Search for the cell housing the specified text and yield its [x, y] center coordinate. 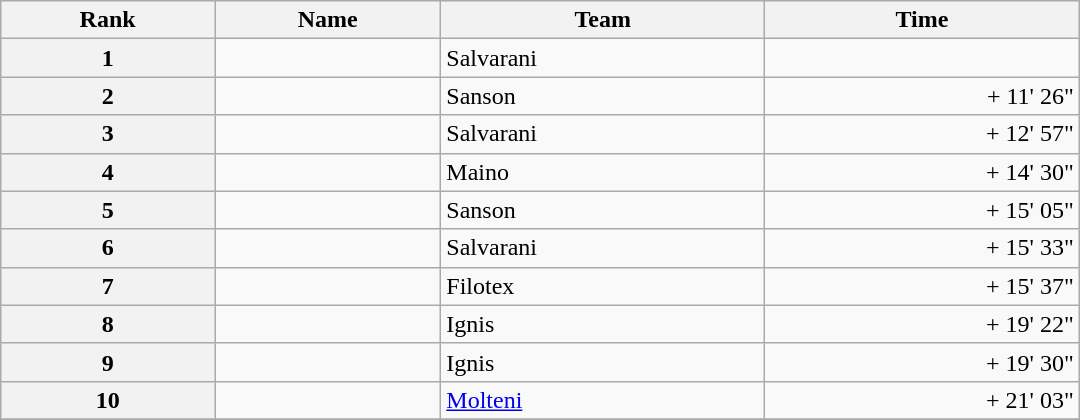
Filotex [603, 286]
Time [922, 20]
+ 19' 30" [922, 362]
+ 14' 30" [922, 172]
+ 12' 57" [922, 134]
6 [108, 248]
Name [327, 20]
Molteni [603, 400]
+ 21' 03" [922, 400]
+ 15' 05" [922, 210]
4 [108, 172]
2 [108, 96]
Team [603, 20]
9 [108, 362]
3 [108, 134]
10 [108, 400]
+ 19' 22" [922, 324]
Maino [603, 172]
7 [108, 286]
5 [108, 210]
1 [108, 58]
+ 15' 33" [922, 248]
Rank [108, 20]
+ 11' 26" [922, 96]
+ 15' 37" [922, 286]
8 [108, 324]
